Determine the (x, y) coordinate at the center of the cell enclosing the given text.  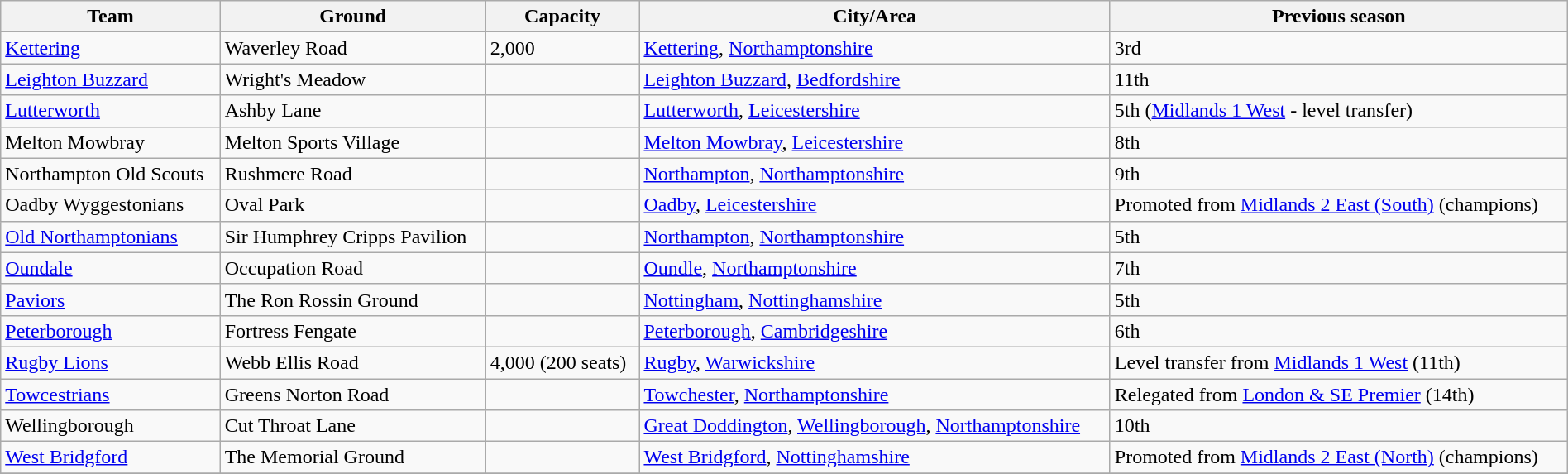
Great Doddington, Wellingborough, Northamptonshire (875, 426)
Wellingborough (111, 426)
Towcestrians (111, 395)
Lutterworth (111, 111)
Lutterworth, Leicestershire (875, 111)
West Bridgford, Nottinghamshire (875, 457)
City/Area (875, 17)
Peterborough (111, 331)
Oadby Wyggestonians (111, 205)
Promoted from Midlands 2 East (South) (champions) (1338, 205)
Oadby, Leicestershire (875, 205)
Rugby Lions (111, 362)
Old Northamptonians (111, 237)
6th (1338, 331)
Promoted from Midlands 2 East (North) (champions) (1338, 457)
Previous season (1338, 17)
Oundle, Northamptonshire (875, 268)
Nottingham, Nottinghamshire (875, 299)
Occupation Road (352, 268)
8th (1338, 142)
Ground (352, 17)
11th (1338, 79)
3rd (1338, 48)
Rugby, Warwickshire (875, 362)
Oundale (111, 268)
Relegated from London & SE Premier (14th) (1338, 395)
Paviors (111, 299)
Towchester, Northamptonshire (875, 395)
Greens Norton Road (352, 395)
10th (1338, 426)
Leighton Buzzard (111, 79)
Team (111, 17)
Sir Humphrey Cripps Pavilion (352, 237)
7th (1338, 268)
West Bridgford (111, 457)
Leighton Buzzard, Bedfordshire (875, 79)
The Memorial Ground (352, 457)
Kettering, Northamptonshire (875, 48)
Melton Mowbray (111, 142)
Webb Ellis Road (352, 362)
2,000 (562, 48)
Wright's Meadow (352, 79)
Melton Mowbray, Leicestershire (875, 142)
Capacity (562, 17)
5th (Midlands 1 West - level transfer) (1338, 111)
Northampton Old Scouts (111, 174)
The Ron Rossin Ground (352, 299)
Cut Throat Lane (352, 426)
9th (1338, 174)
Peterborough, Cambridgeshire (875, 331)
Ashby Lane (352, 111)
Melton Sports Village (352, 142)
Rushmere Road (352, 174)
Level transfer from Midlands 1 West (11th) (1338, 362)
Oval Park (352, 205)
Fortress Fengate (352, 331)
Kettering (111, 48)
Waverley Road (352, 48)
4,000 (200 seats) (562, 362)
